Scan for the cell matching the given text and deliver its (x, y) coordinate at center. 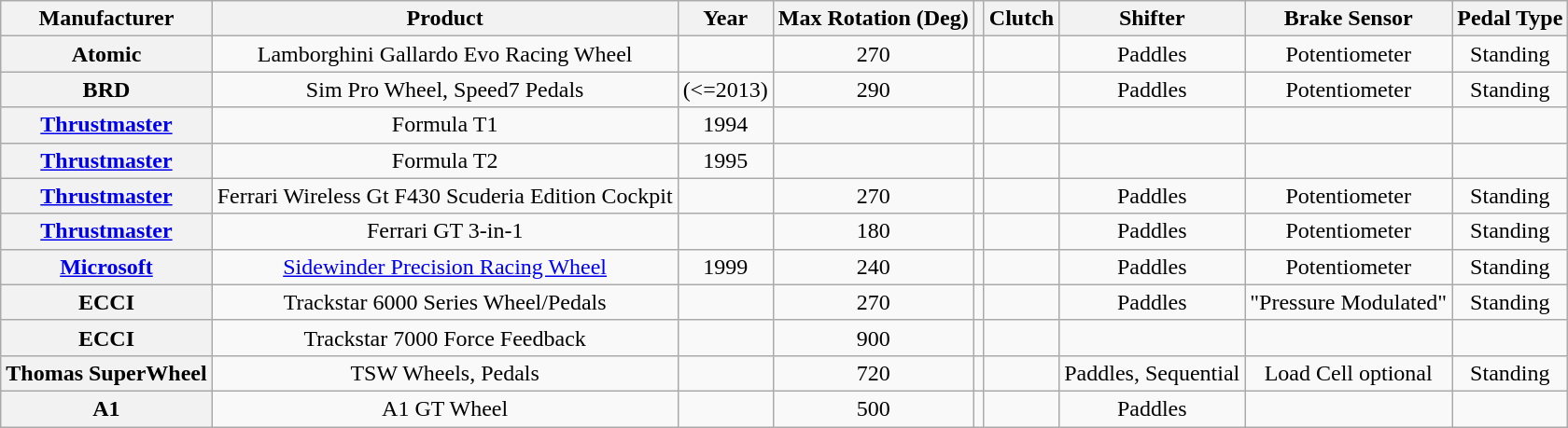
1995 (725, 160)
Sidewinder Precision Racing Wheel (444, 267)
Ferrari Wireless Gt F430 Scuderia Edition Cockpit (444, 196)
Shifter (1152, 19)
1994 (725, 125)
"Pressure Modulated" (1349, 302)
Thomas SuperWheel (106, 373)
A1 (106, 408)
TSW Wheels, Pedals (444, 373)
Ferrari GT 3-in-1 (444, 231)
Pedal Type (1510, 19)
Atomic (106, 54)
Load Cell optional (1349, 373)
Sim Pro Wheel, Speed7 Pedals (444, 90)
Formula T2 (444, 160)
Clutch (1021, 19)
Year (725, 19)
BRD (106, 90)
(<=2013) (725, 90)
Max Rotation (Deg) (874, 19)
Trackstar 7000 Force Feedback (444, 338)
240 (874, 267)
Microsoft (106, 267)
Formula T1 (444, 125)
Brake Sensor (1349, 19)
720 (874, 373)
290 (874, 90)
Product (444, 19)
500 (874, 408)
180 (874, 231)
Lamborghini Gallardo Evo Racing Wheel (444, 54)
Trackstar 6000 Series Wheel/Pedals (444, 302)
A1 GT Wheel (444, 408)
Paddles, Sequential (1152, 373)
900 (874, 338)
1999 (725, 267)
Manufacturer (106, 19)
